Locate the cell with the specified text and output its [X, Y] center coordinate. 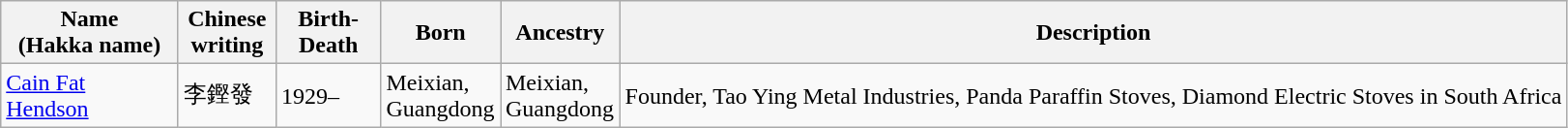
Ancestry [561, 33]
Founder, Tao Ying Metal Industries, Panda Paraffin Stoves, Diamond Electric Stoves in South Africa [1093, 95]
Birth-Death [329, 33]
Name(Hakka name) [90, 33]
1929– [329, 95]
李鏗發 [226, 95]
Chinese writing [226, 33]
Description [1093, 33]
Cain Fat Hendson [90, 95]
Born [441, 33]
